Detect which cell encompasses the target text, then output its (x, y) center coordinate. 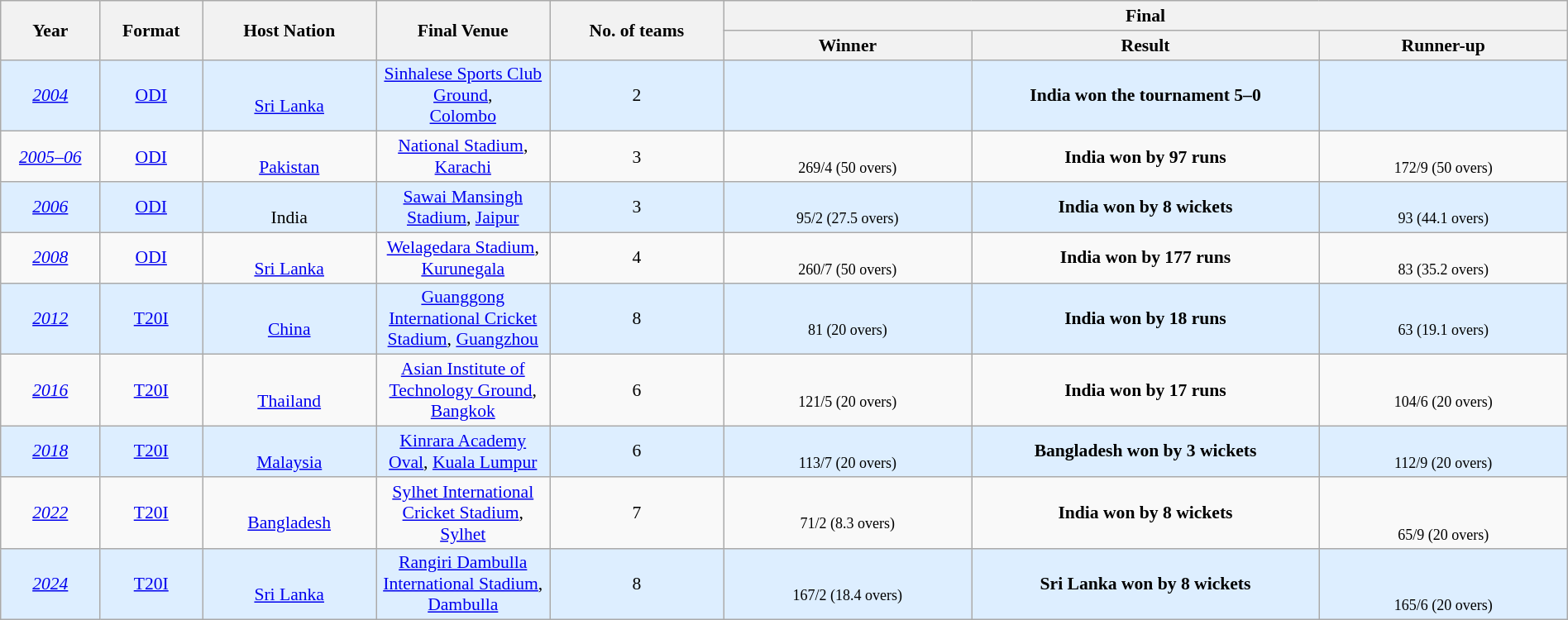
63 (19.1 overs) (1443, 319)
2024 (50, 584)
India won the tournament 5–0 (1145, 96)
2018 (50, 451)
Final Venue (463, 30)
71/2 (8.3 overs) (848, 513)
269/4 (50 overs) (848, 157)
81 (20 overs) (848, 319)
7 (637, 513)
112/9 (20 overs) (1443, 451)
2012 (50, 319)
India won by 18 runs (1145, 319)
113/7 (20 overs) (848, 451)
National Stadium,Karachi (463, 157)
93 (44.1 overs) (1443, 207)
Asian Institute of Technology Ground, Bangkok (463, 390)
2016 (50, 390)
Malaysia (289, 451)
Host Nation (289, 30)
Format (151, 30)
No. of teams (637, 30)
260/7 (50 overs) (848, 258)
95/2 (27.5 overs) (848, 207)
Pakistan (289, 157)
Kinrara Academy Oval, Kuala Lumpur (463, 451)
India won by 17 runs (1145, 390)
104/6 (20 overs) (1443, 390)
China (289, 319)
2008 (50, 258)
Sylhet International Cricket Stadium, Sylhet (463, 513)
83 (35.2 overs) (1443, 258)
Winner (848, 45)
4 (637, 258)
Thailand (289, 390)
167/2 (18.4 overs) (848, 584)
Sinhalese Sports Club Ground,Colombo (463, 96)
2004 (50, 96)
Result (1145, 45)
121/5 (20 overs) (848, 390)
Rangiri Dambulla International Stadium, Dambulla (463, 584)
2005–06 (50, 157)
India won by 97 runs (1145, 157)
India won by 177 runs (1145, 258)
Bangladesh won by 3 wickets (1145, 451)
India (289, 207)
Guanggong International Cricket Stadium, Guangzhou (463, 319)
172/9 (50 overs) (1443, 157)
Welagedara Stadium, Kurunegala (463, 258)
Year (50, 30)
2006 (50, 207)
Runner-up (1443, 45)
Final (1145, 16)
165/6 (20 overs) (1443, 584)
Sawai Mansingh Stadium, Jaipur (463, 207)
Bangladesh (289, 513)
2 (637, 96)
2022 (50, 513)
Sri Lanka won by 8 wickets (1145, 584)
65/9 (20 overs) (1443, 513)
